Provide the (x, y) coordinate of the cell's center where the given text is located.  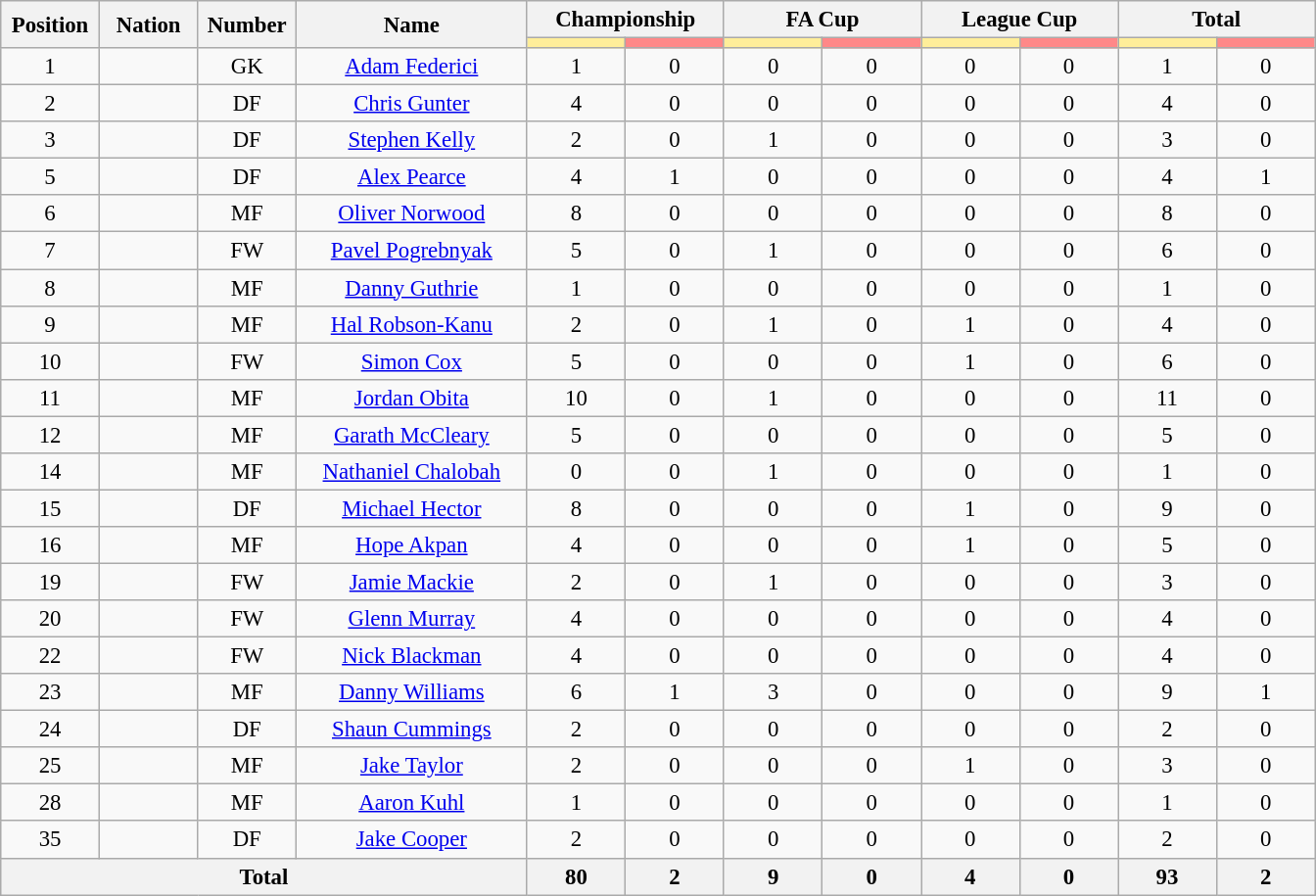
Michael Hector (412, 508)
Nation (149, 24)
Position (51, 24)
Pavel Pogrebnyak (412, 251)
Jamie Mackie (412, 582)
Hal Robson-Kanu (412, 324)
Oliver Norwood (412, 214)
GK (247, 67)
Hope Akpan (412, 545)
Jake Cooper (412, 840)
93 (1167, 876)
Simon Cox (412, 361)
Garath McCleary (412, 435)
League Cup (1018, 20)
15 (51, 508)
Jordan Obita (412, 398)
FA Cup (822, 20)
22 (51, 656)
Nick Blackman (412, 656)
Glenn Murray (412, 619)
Adam Federici (412, 67)
16 (51, 545)
7 (51, 251)
35 (51, 840)
Alex Pearce (412, 177)
24 (51, 730)
14 (51, 472)
23 (51, 692)
Championship (625, 20)
Danny Guthrie (412, 288)
Danny Williams (412, 692)
28 (51, 803)
25 (51, 766)
Name (412, 24)
Stephen Kelly (412, 140)
20 (51, 619)
Shaun Cummings (412, 730)
80 (576, 876)
Chris Gunter (412, 104)
Jake Taylor (412, 766)
Aaron Kuhl (412, 803)
12 (51, 435)
Number (247, 24)
19 (51, 582)
Nathaniel Chalobah (412, 472)
